Search for the cell housing the specified text and yield its [x, y] center coordinate. 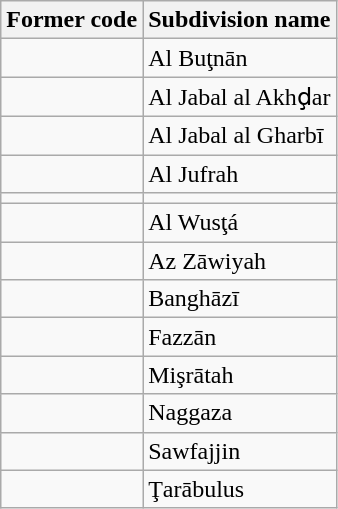
Al Buţnān [240, 58]
Former code [72, 20]
Fazzān [240, 337]
Subdivision name [240, 20]
Naggaza [240, 413]
Ţarābulus [240, 489]
Az Zāwiyah [240, 261]
Mişrātah [240, 375]
Sawfajjin [240, 451]
Al Jabal al Gharbī [240, 135]
Al Jabal al Akhḑar [240, 97]
Banghāzī [240, 299]
Al Jufrah [240, 173]
Al Wusţá [240, 223]
